Determine the [x, y] coordinate at the center of the cell enclosing the given text.  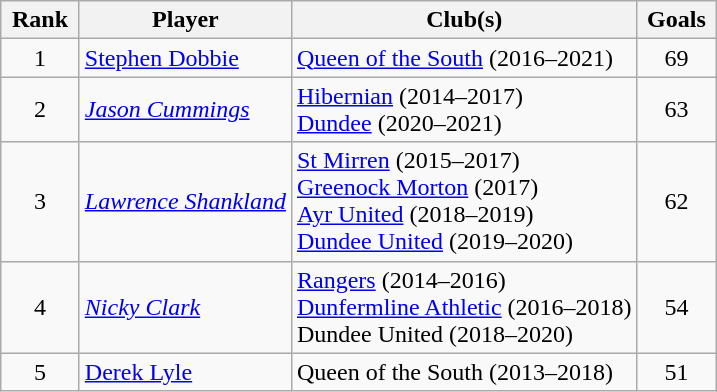
Queen of the South (2013–2018) [464, 372]
St Mirren (2015–2017)Greenock Morton (2017)Ayr United (2018–2019)Dundee United (2019–2020) [464, 202]
Goals [676, 20]
Rangers (2014–2016)Dunfermline Athletic (2016–2018)Dundee United (2018–2020) [464, 307]
Hibernian (2014–2017)Dundee (2020–2021) [464, 110]
Lawrence Shankland [185, 202]
Queen of the South (2016–2021) [464, 58]
54 [676, 307]
63 [676, 110]
Rank [40, 20]
69 [676, 58]
Club(s) [464, 20]
3 [40, 202]
2 [40, 110]
Nicky Clark [185, 307]
51 [676, 372]
Derek Lyle [185, 372]
5 [40, 372]
Player [185, 20]
Stephen Dobbie [185, 58]
Jason Cummings [185, 110]
62 [676, 202]
1 [40, 58]
4 [40, 307]
